Scan for the cell matching the given text and deliver its [x, y] coordinate at center. 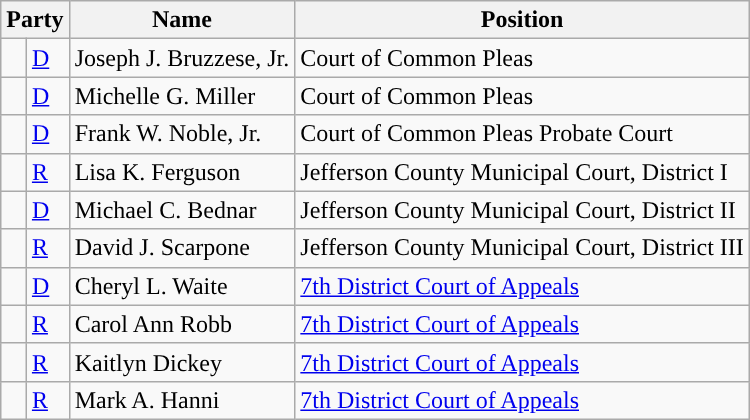
Party [35, 20]
Cheryl L. Waite [182, 286]
Lisa K. Ferguson [182, 172]
Name [182, 20]
David J. Scarpone [182, 248]
Position [522, 20]
Michelle G. Miller [182, 96]
Jefferson County Municipal Court, District III [522, 248]
Joseph J. Bruzzese, Jr. [182, 58]
Jefferson County Municipal Court, District II [522, 210]
Mark A. Hanni [182, 400]
Jefferson County Municipal Court, District I [522, 172]
Court of Common Pleas Probate Court [522, 134]
Carol Ann Robb [182, 324]
Kaitlyn Dickey [182, 362]
Michael C. Bednar [182, 210]
Frank W. Noble, Jr. [182, 134]
